Pinpoint the cell where the given text exists, returning its (X, Y) midpoint coordinate. 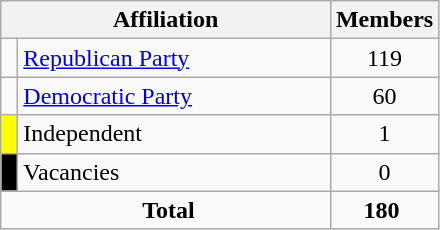
Vacancies (174, 172)
Independent (174, 134)
Members (384, 20)
0 (384, 172)
119 (384, 58)
1 (384, 134)
Affiliation (166, 20)
180 (384, 210)
Democratic Party (174, 96)
60 (384, 96)
Republican Party (174, 58)
Total (166, 210)
